For the text-containing cell, return its midpoint in [X, Y] coordinate format. 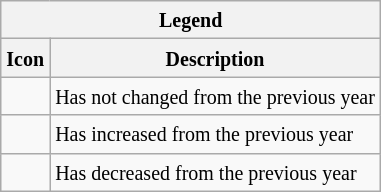
Has decreased from the previous year [216, 172]
Description [216, 58]
Legend [191, 20]
Has not changed from the previous year [216, 96]
Has increased from the previous year [216, 134]
Icon [26, 58]
